Pinpoint the cell where the given text exists, returning its [x, y] midpoint coordinate. 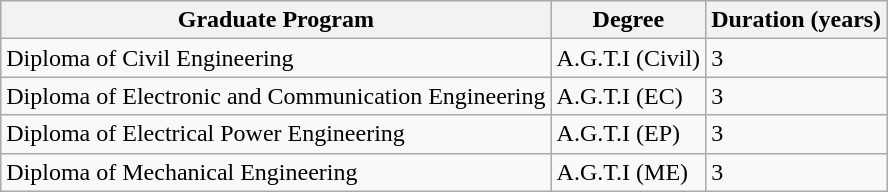
A.G.T.I (EC) [628, 96]
Duration (years) [796, 20]
A.G.T.I (ME) [628, 172]
A.G.T.I (Civil) [628, 58]
Diploma of Mechanical Engineering [276, 172]
Diploma of Electrical Power Engineering [276, 134]
Graduate Program [276, 20]
A.G.T.I (EP) [628, 134]
Diploma of Civil Engineering [276, 58]
Diploma of Electronic and Communication Engineering [276, 96]
Degree [628, 20]
